Detect which cell encompasses the target text, then output its (x, y) center coordinate. 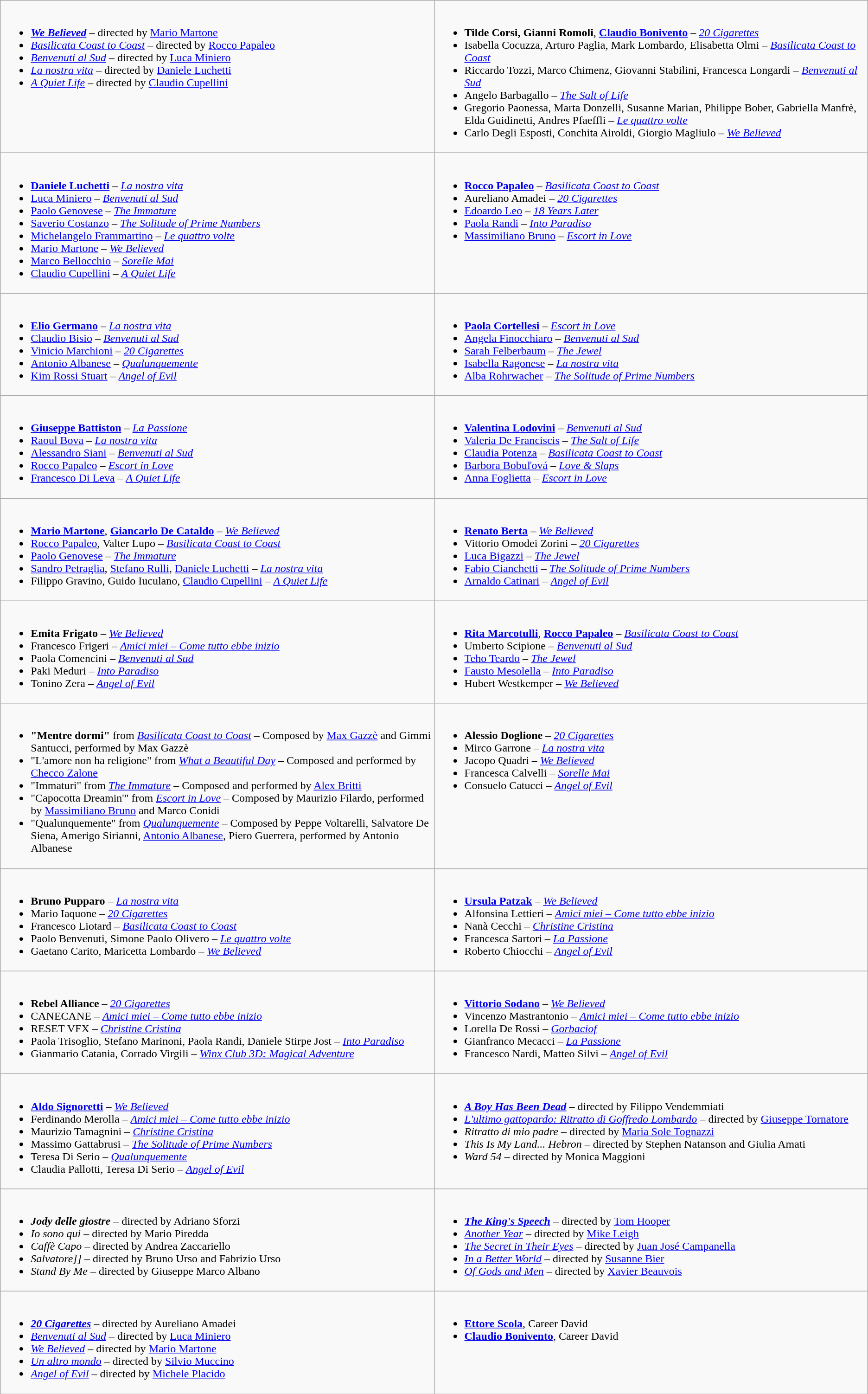
Ettore Scola, Career DavidClaudio Bonivento, Career David (651, 1343)
